Locate the cell with the specified text and output its [x, y] center coordinate. 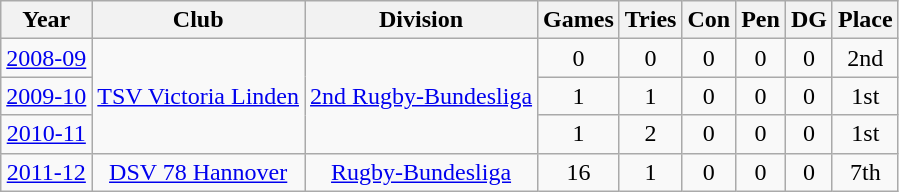
Club [198, 20]
2011-12 [46, 172]
2nd Rugby-Bundesliga [422, 96]
Year [46, 20]
Tries [650, 20]
Place [865, 20]
DSV 78 Hannover [198, 172]
Division [422, 20]
2008-09 [46, 58]
2010-11 [46, 134]
Con [709, 20]
DG [808, 20]
2009-10 [46, 96]
TSV Victoria Linden [198, 96]
2 [650, 134]
2nd [865, 58]
Rugby-Bundesliga [422, 172]
Pen [761, 20]
16 [579, 172]
Games [579, 20]
7th [865, 172]
